Locate the cell with the specified text and output its (X, Y) center coordinate. 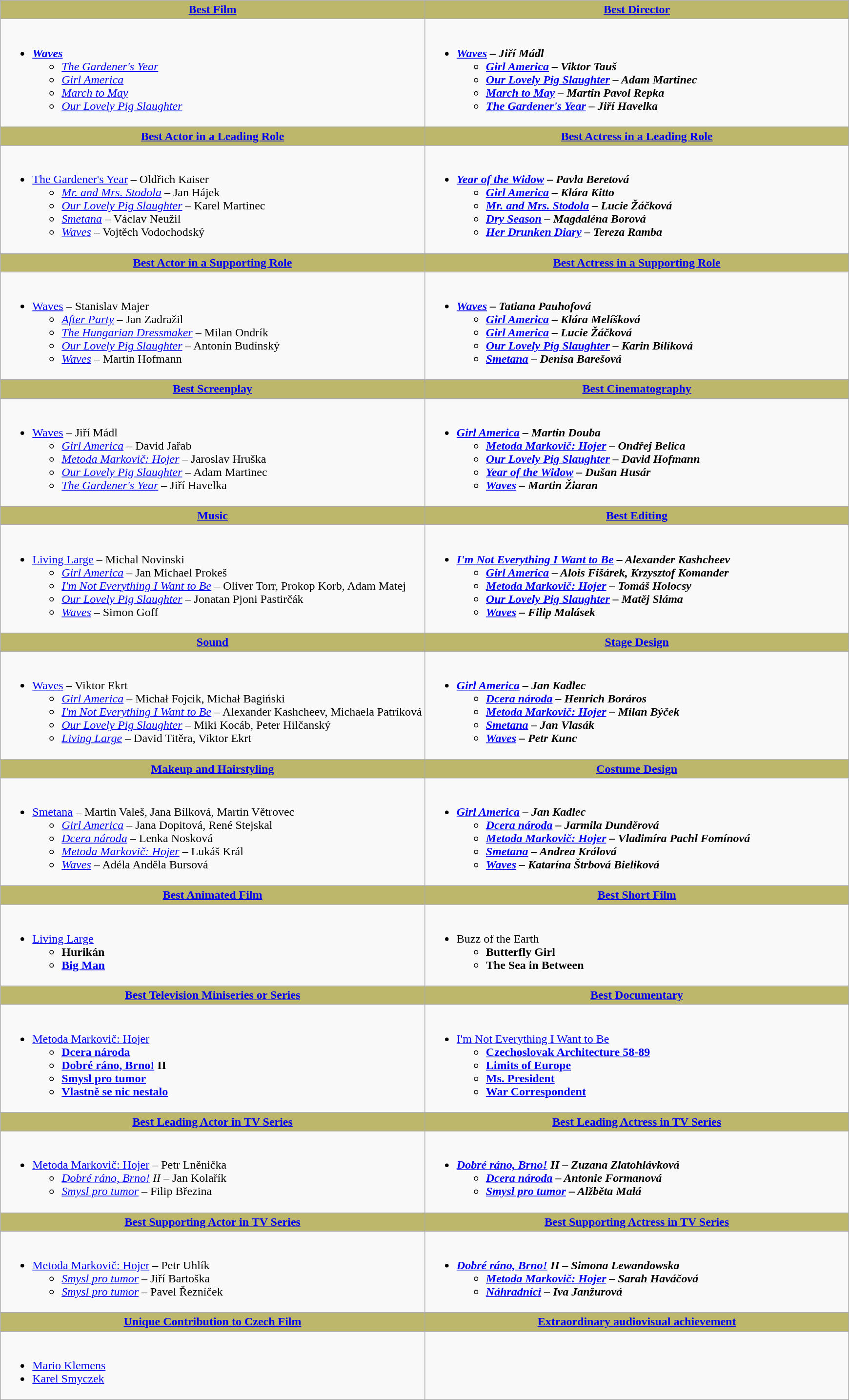
Best Film (213, 10)
Mario KlemensKarel Smyczek (213, 1365)
Music (213, 515)
Living LargeHurikánBig Man (213, 945)
Best Actor in a Supporting Role (213, 263)
Best Actress in a Supporting Role (637, 263)
Best Actress in a Leading Role (637, 136)
Best Television Miniseries or Series (213, 995)
Best Documentary (637, 995)
WavesThe Gardener's YearGirl AmericaMarch to MayOur Lovely Pig Slaughter (213, 73)
Best Supporting Actress in TV Series (637, 1222)
Best Screenplay (213, 389)
Best Leading Actress in TV Series (637, 1122)
Extraordinary audiovisual achievement (637, 1322)
Dobré ráno, Brno! II – Zuzana ZlatohlávkováDcera národa – Antonie FormanováSmysl pro tumor – Alžběta Malá (637, 1172)
Dobré ráno, Brno! II – Simona LewandowskaMetoda Markovič: Hojer – Sarah HaváčováNáhradníci – Iva Janžurová (637, 1272)
Metoda Markovič: Hojer – Petr UhlíkSmysl pro tumor – Jiří BartoškaSmysl pro tumor – Pavel Řezníček (213, 1272)
Best Short Film (637, 895)
Buzz of the EarthButterfly GirlThe Sea in Between (637, 945)
Best Leading Actor in TV Series (213, 1122)
Costume Design (637, 769)
Unique Contribution to Czech Film (213, 1322)
Best Editing (637, 515)
Waves – Tatiana PauhofováGirl America – Klára MelíškováGirl America – Lucie ŽáčkováOur Lovely Pig Slaughter – Karin BílíkováSmetana – Denisa Barešová (637, 326)
Best Director (637, 10)
Makeup and Hairstyling (213, 769)
Metoda Markovič: Hojer – Petr LněničkaDobré ráno, Brno! II – Jan KolaříkSmysl pro tumor – Filip Březina (213, 1172)
I'm Not Everything I Want to BeCzechoslovak Architecture 58-89Limits of EuropeMs. PresidentWar Correspondent (637, 1058)
Stage Design (637, 642)
Best Cinematography (637, 389)
Sound (213, 642)
Best Supporting Actor in TV Series (213, 1222)
Girl America – Jan KadlecDcera národa – Henrich BorárosMetoda Markovič: Hojer – Milan BýčekSmetana – Jan VlasákWaves – Petr Kunc (637, 705)
Best Animated Film (213, 895)
Metoda Markovič: HojerDcera národaDobré ráno, Brno! IISmysl pro tumorVlastně se nic nestalo (213, 1058)
Best Actor in a Leading Role (213, 136)
